Find where the given text appears and provide that cell's center as [x, y] coordinate. 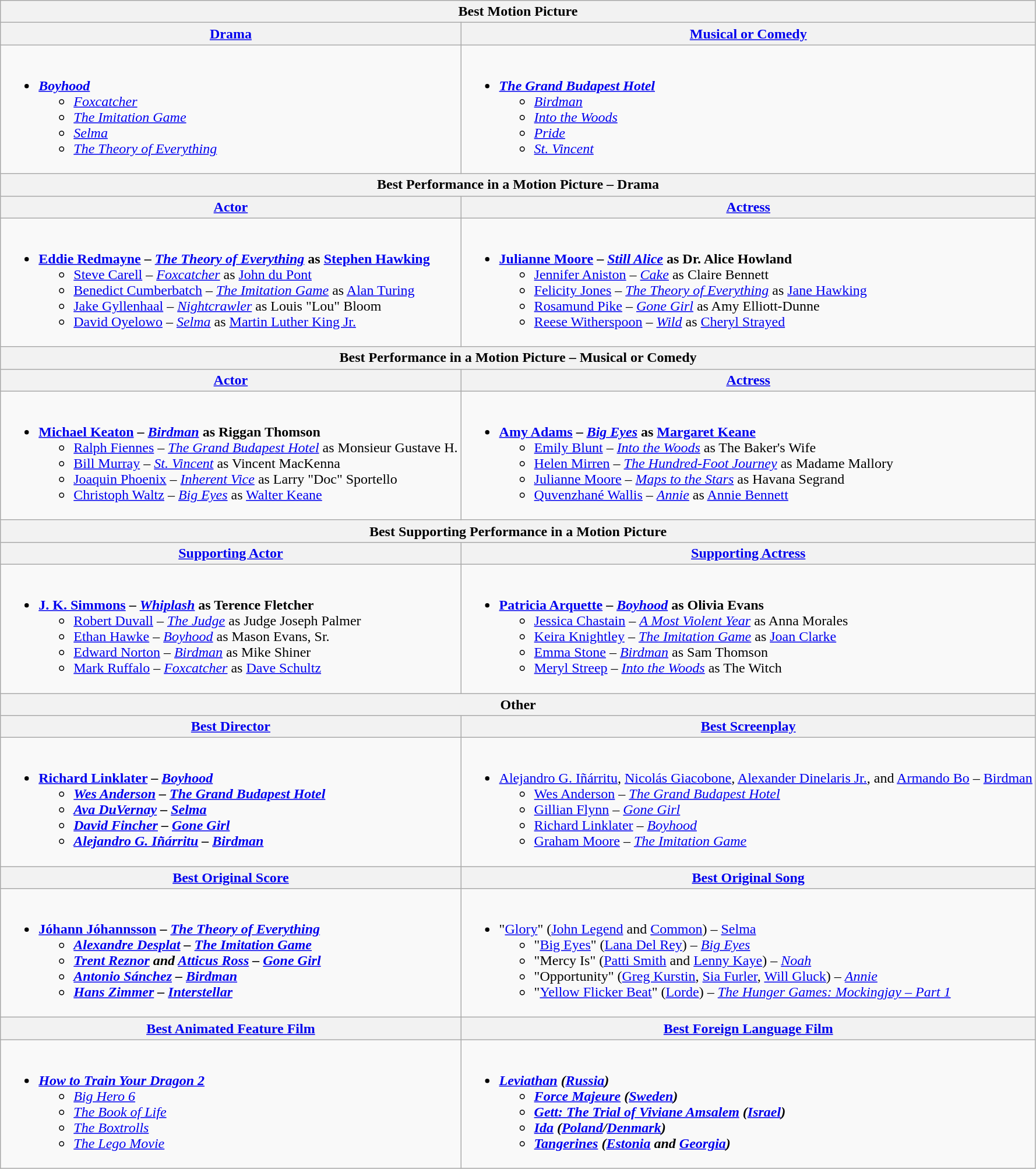
Best Director [231, 727]
The Grand Budapest HotelBirdmanInto the WoodsPrideSt. Vincent [748, 110]
Best Foreign Language Film [748, 1029]
Best Performance in a Motion Picture – Drama [519, 185]
Leviathan (Russia)Force Majeure (Sweden)Gett: The Trial of Viviane Amsalem (Israel)Ida (Poland/Denmark)Tangerines (Estonia and Georgia) [748, 1104]
Best Original Song [748, 878]
Other [519, 705]
Supporting Actor [231, 553]
Best Motion Picture [519, 12]
How to Train Your Dragon 2Big Hero 6The Book of LifeThe BoxtrollsThe Lego Movie [231, 1104]
Best Original Score [231, 878]
BoyhoodFoxcatcherThe Imitation GameSelmaThe Theory of Everything [231, 110]
Musical or Comedy [748, 34]
Richard Linklater – BoyhoodWes Anderson – The Grand Budapest HotelAva DuVernay – SelmaDavid Fincher – Gone GirlAlejandro G. Iñárritu – Birdman [231, 802]
Drama [231, 34]
Best Performance in a Motion Picture – Musical or Comedy [519, 358]
Supporting Actress [748, 553]
Best Supporting Performance in a Motion Picture [519, 531]
Best Animated Feature Film [231, 1029]
Best Screenplay [748, 727]
